Return the (x, y) coordinate for the center point of the cell that contains the specified text.  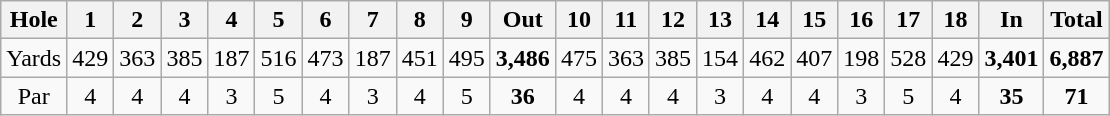
11 (626, 20)
451 (420, 58)
16 (862, 20)
516 (278, 58)
18 (956, 20)
198 (862, 58)
7 (372, 20)
6,887 (1076, 58)
Par (34, 96)
9 (466, 20)
8 (420, 20)
1 (90, 20)
17 (908, 20)
528 (908, 58)
6 (326, 20)
36 (522, 96)
407 (814, 58)
154 (720, 58)
14 (768, 20)
35 (1012, 96)
2 (138, 20)
Out (522, 20)
475 (578, 58)
473 (326, 58)
3,401 (1012, 58)
Total (1076, 20)
71 (1076, 96)
3,486 (522, 58)
13 (720, 20)
10 (578, 20)
Hole (34, 20)
495 (466, 58)
In (1012, 20)
15 (814, 20)
462 (768, 58)
12 (672, 20)
Yards (34, 58)
